Output the (X, Y) coordinate of the center of the cell containing the given text.  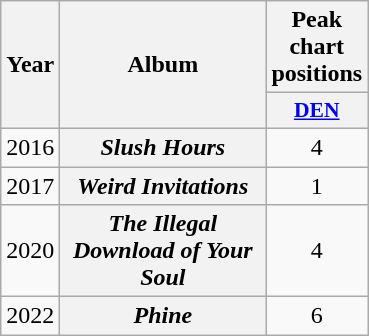
The Illegal Download of Your Soul (163, 251)
DEN (317, 111)
2020 (30, 251)
6 (317, 316)
2022 (30, 316)
Phine (163, 316)
Peak chart positions (317, 47)
Weird Invitations (163, 185)
1 (317, 185)
2016 (30, 147)
2017 (30, 185)
Album (163, 65)
Year (30, 65)
Slush Hours (163, 147)
